From the cell containing the given text, extract its center point as (x, y) coordinate. 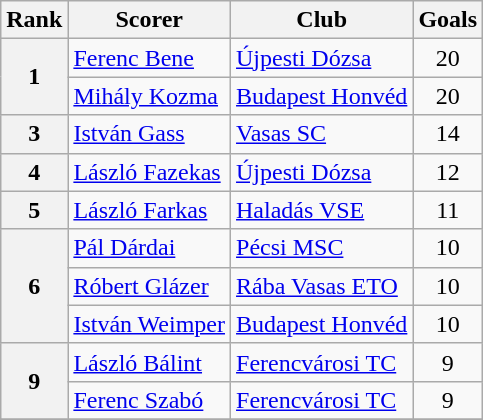
László Fazekas (150, 172)
Rank (34, 20)
István Gass (150, 134)
Pál Dárdai (150, 248)
Vasas SC (322, 134)
Goals (448, 20)
12 (448, 172)
Club (322, 20)
Rába Vasas ETO (322, 286)
4 (34, 172)
László Bálint (150, 362)
Mihály Kozma (150, 96)
Scorer (150, 20)
1 (34, 77)
Ferenc Bene (150, 58)
11 (448, 210)
Róbert Glázer (150, 286)
Pécsi MSC (322, 248)
14 (448, 134)
Haladás VSE (322, 210)
László Farkas (150, 210)
5 (34, 210)
6 (34, 286)
István Weimper (150, 324)
Ferenc Szabó (150, 400)
3 (34, 134)
